Pinpoint the cell where the given text exists, returning its (X, Y) midpoint coordinate. 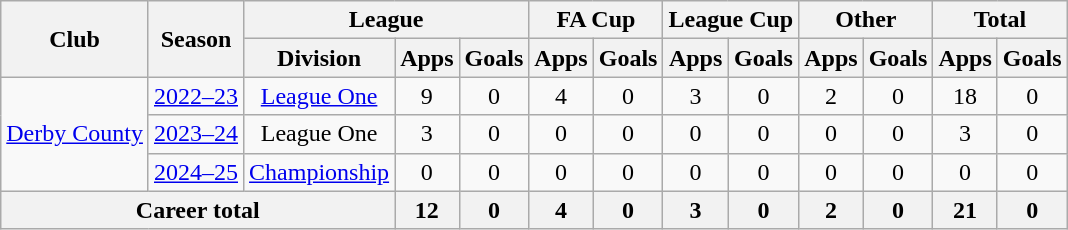
Total (1000, 20)
12 (427, 210)
Championship (320, 172)
Other (866, 20)
Career total (198, 210)
18 (965, 96)
21 (965, 210)
League Cup (731, 20)
2022–23 (196, 96)
Club (75, 39)
2023–24 (196, 134)
9 (427, 96)
Division (320, 58)
FA Cup (596, 20)
Derby County (75, 134)
Season (196, 39)
League (386, 20)
2024–25 (196, 172)
